Locate the cell with the specified text and output its (x, y) center coordinate. 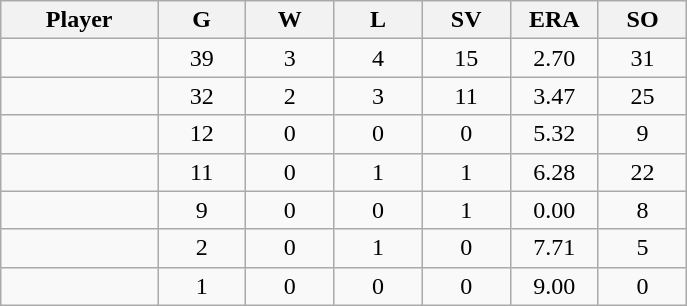
Player (80, 20)
22 (642, 172)
2.70 (554, 58)
31 (642, 58)
3.47 (554, 96)
6.28 (554, 172)
12 (202, 134)
9.00 (554, 286)
W (290, 20)
SV (466, 20)
39 (202, 58)
SO (642, 20)
8 (642, 210)
5 (642, 248)
32 (202, 96)
25 (642, 96)
4 (378, 58)
7.71 (554, 248)
5.32 (554, 134)
G (202, 20)
15 (466, 58)
ERA (554, 20)
0.00 (554, 210)
L (378, 20)
